Extract the [x, y] coordinate from the center of the cell holding the provided text.  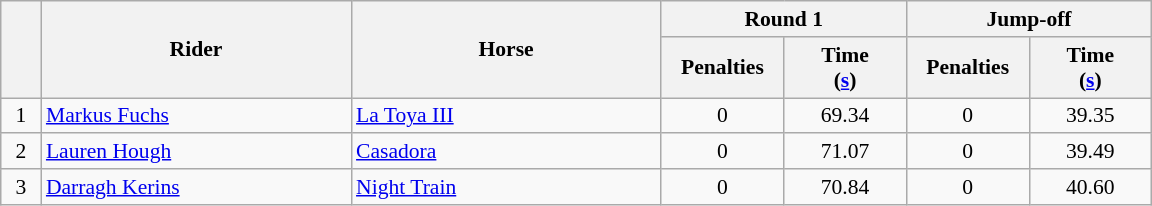
Lauren Hough [196, 152]
Casadora [506, 152]
39.35 [1090, 116]
Rider [196, 50]
40.60 [1090, 187]
70.84 [846, 187]
Markus Fuchs [196, 116]
Round 1 [784, 19]
Night Train [506, 187]
39.49 [1090, 152]
3 [21, 187]
Darragh Kerins [196, 187]
1 [21, 116]
69.34 [846, 116]
71.07 [846, 152]
Jump-off [1028, 19]
La Toya III [506, 116]
2 [21, 152]
Horse [506, 50]
